Locate the cell with the specified text and output its (x, y) center coordinate. 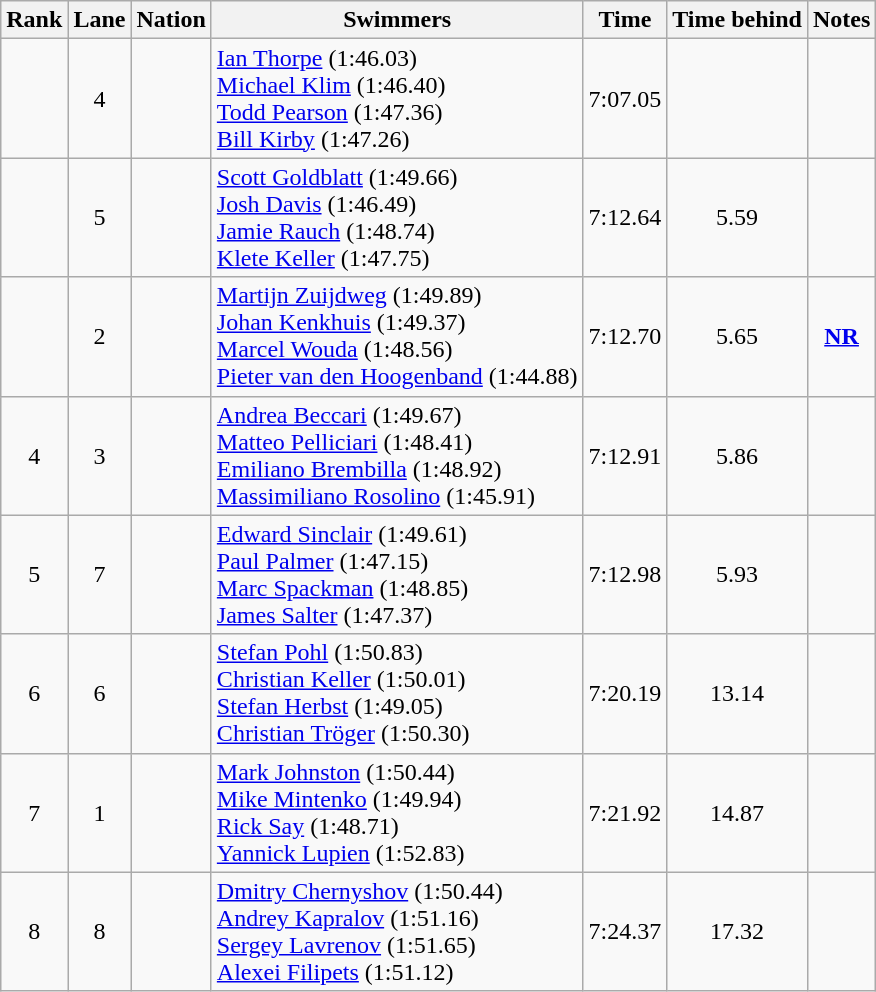
Rank (34, 20)
Notes (841, 20)
Swimmers (397, 20)
5.86 (738, 456)
7:12.98 (625, 574)
7:07.05 (625, 98)
Dmitry Chernyshov (1:50.44)Andrey Kapralov (1:51.16)Sergey Lavrenov (1:51.65)Alexei Filipets (1:51.12) (397, 932)
7:12.70 (625, 336)
Lane (100, 20)
7:24.37 (625, 932)
Scott Goldblatt (1:49.66)Josh Davis (1:46.49)Jamie Rauch (1:48.74)Klete Keller (1:47.75) (397, 218)
Andrea Beccari (1:49.67)Matteo Pelliciari (1:48.41)Emiliano Brembilla (1:48.92)Massimiliano Rosolino (1:45.91) (397, 456)
3 (100, 456)
14.87 (738, 812)
Edward Sinclair (1:49.61)Paul Palmer (1:47.15)Marc Spackman (1:48.85)James Salter (1:47.37) (397, 574)
Ian Thorpe (1:46.03)Michael Klim (1:46.40)Todd Pearson (1:47.36)Bill Kirby (1:47.26) (397, 98)
7:21.92 (625, 812)
1 (100, 812)
Mark Johnston (1:50.44)Mike Mintenko (1:49.94)Rick Say (1:48.71)Yannick Lupien (1:52.83) (397, 812)
5.59 (738, 218)
7:12.64 (625, 218)
Martijn Zuijdweg (1:49.89)Johan Kenkhuis (1:49.37)Marcel Wouda (1:48.56)Pieter van den Hoogenband (1:44.88) (397, 336)
7:20.19 (625, 694)
13.14 (738, 694)
NR (841, 336)
Time behind (738, 20)
5.93 (738, 574)
2 (100, 336)
5.65 (738, 336)
Stefan Pohl (1:50.83)Christian Keller (1:50.01)Stefan Herbst (1:49.05)Christian Tröger (1:50.30) (397, 694)
7:12.91 (625, 456)
Time (625, 20)
Nation (171, 20)
17.32 (738, 932)
